Identify which cell holds the provided text, then report its [x, y] central coordinate. 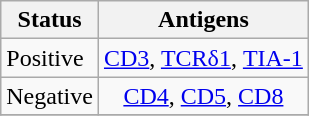
Negative [50, 96]
Antigens [203, 20]
CD3, TCRδ1, TIA-1 [203, 58]
Positive [50, 58]
CD4, CD5, CD8 [203, 96]
Status [50, 20]
